Output the [x, y] coordinate of the center of the cell containing the given text.  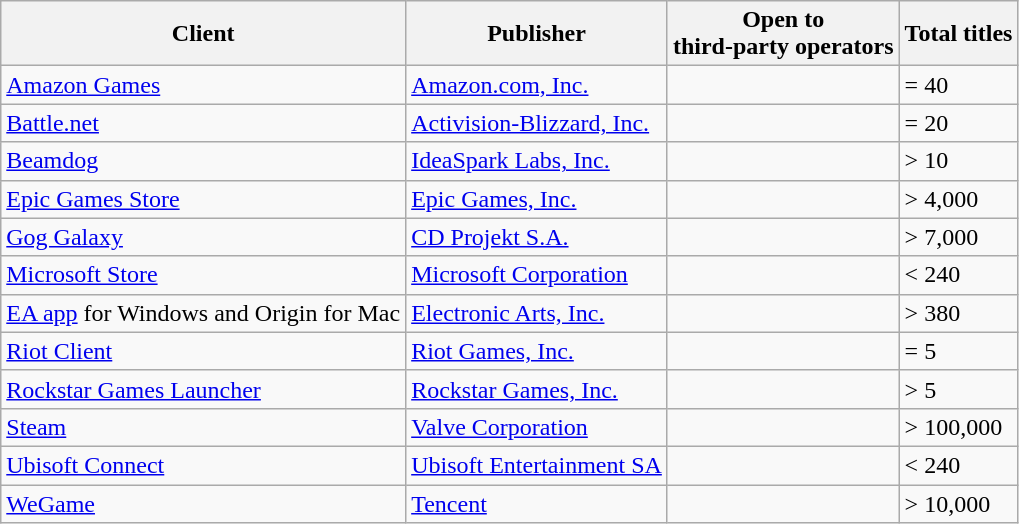
Publisher [537, 34]
Electronic Arts, Inc. [537, 313]
Riot Games, Inc. [537, 351]
Valve Corporation [537, 427]
> 4,000 [958, 199]
Ubisoft Connect [204, 465]
Gog Galaxy [204, 237]
IdeaSpark Labs, Inc. [537, 161]
> 100,000 [958, 427]
Tencent [537, 503]
= 20 [958, 123]
Microsoft Corporation [537, 275]
Rockstar Games, Inc. [537, 389]
CD Projekt S.A. [537, 237]
Amazon.com, Inc. [537, 85]
= 40 [958, 85]
WeGame [204, 503]
> 380 [958, 313]
Rockstar Games Launcher [204, 389]
Open tothird-party operators [783, 34]
Total titles [958, 34]
Amazon Games [204, 85]
= 5 [958, 351]
Steam [204, 427]
> 7,000 [958, 237]
> 10,000 [958, 503]
Client [204, 34]
Riot Client [204, 351]
EA app for Windows and Origin for Mac [204, 313]
Ubisoft Entertainment SA [537, 465]
> 5 [958, 389]
Epic Games Store [204, 199]
Activision-Blizzard, Inc. [537, 123]
> 10 [958, 161]
Beamdog [204, 161]
Epic Games, Inc. [537, 199]
Battle.net [204, 123]
Microsoft Store [204, 275]
